Identify which cell holds the provided text, then report its [x, y] central coordinate. 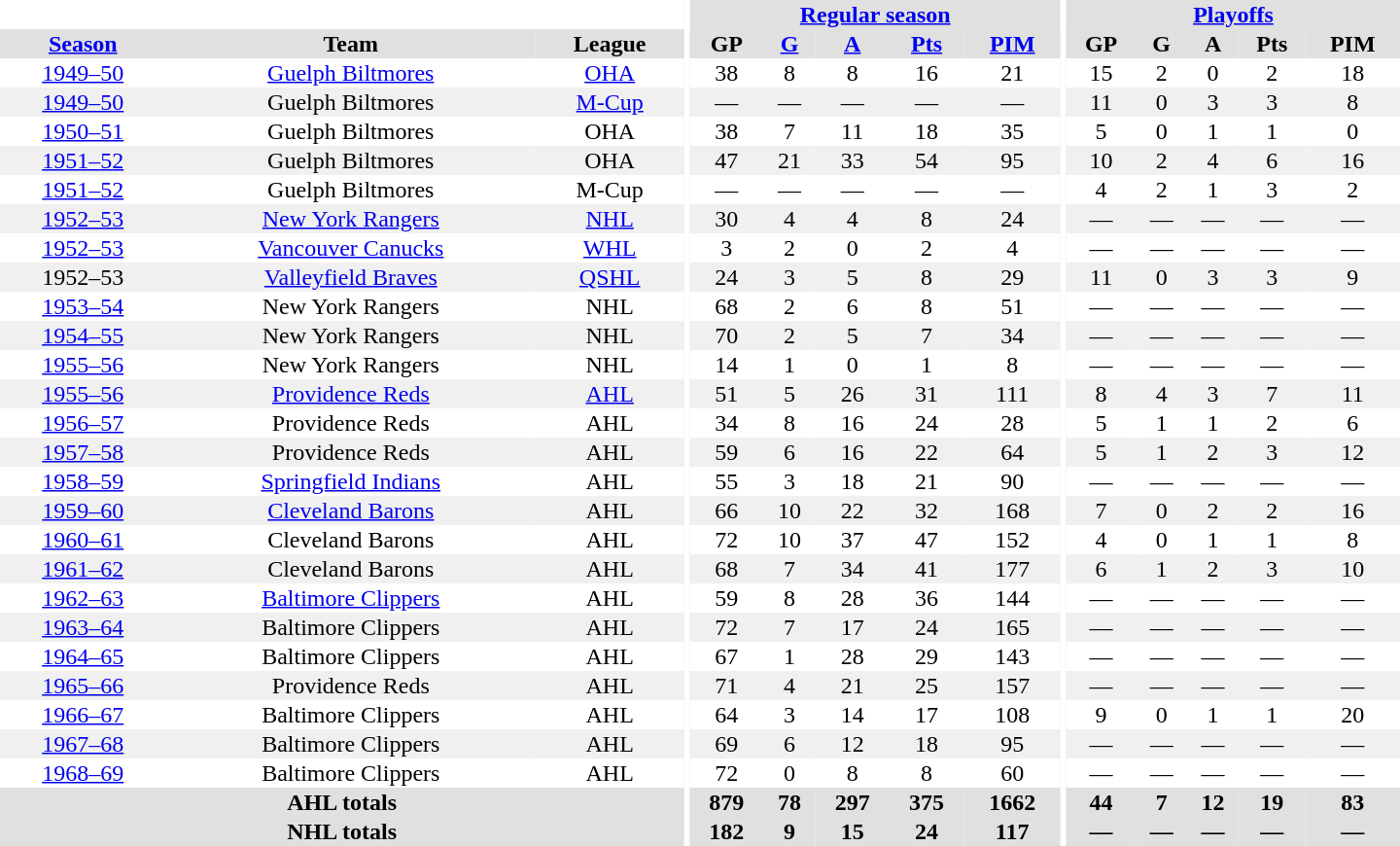
168 [1012, 511]
35 [1012, 131]
20 [1353, 715]
QSHL [610, 277]
Regular season [875, 15]
Season [83, 44]
44 [1101, 802]
Springfield Indians [350, 481]
1953–54 [83, 306]
60 [1012, 773]
League [610, 44]
66 [726, 511]
78 [789, 802]
165 [1012, 627]
1950–51 [83, 131]
90 [1012, 481]
37 [852, 540]
54 [927, 160]
1961–62 [83, 569]
55 [726, 481]
1662 [1012, 802]
WHL [610, 248]
117 [1012, 831]
Playoffs [1233, 15]
108 [1012, 715]
1963–64 [83, 627]
111 [1012, 394]
25 [927, 686]
152 [1012, 540]
1960–61 [83, 540]
1967–68 [83, 744]
19 [1272, 802]
375 [927, 802]
1958–59 [83, 481]
36 [927, 598]
AHL totals [342, 802]
1962–63 [83, 598]
1956–57 [83, 423]
83 [1353, 802]
879 [726, 802]
1968–69 [83, 773]
32 [927, 511]
1964–65 [83, 656]
33 [852, 160]
69 [726, 744]
31 [927, 394]
1966–67 [83, 715]
1965–66 [83, 686]
70 [726, 335]
Vancouver Canucks [350, 248]
1954–55 [83, 335]
NHL totals [342, 831]
297 [852, 802]
71 [726, 686]
1959–60 [83, 511]
Valleyfield Braves [350, 277]
67 [726, 656]
143 [1012, 656]
177 [1012, 569]
Team [350, 44]
26 [852, 394]
157 [1012, 686]
182 [726, 831]
1957–58 [83, 452]
30 [726, 219]
41 [927, 569]
144 [1012, 598]
